For the text-containing cell, return its midpoint in (X, Y) coordinate format. 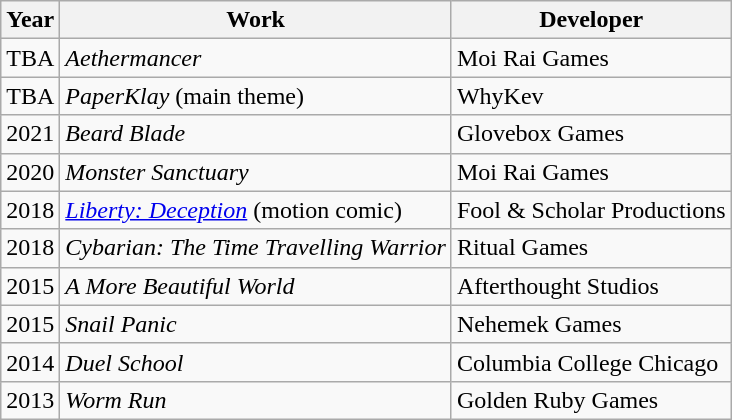
Ritual Games (591, 248)
Liberty: Deception (motion comic) (256, 210)
Duel School (256, 362)
PaperKlay (main theme) (256, 96)
Aethermancer (256, 58)
Developer (591, 20)
Beard Blade (256, 134)
Cybarian: The Time Travelling Warrior (256, 248)
Afterthought Studios (591, 286)
Worm Run (256, 400)
Glovebox Games (591, 134)
Golden Ruby Games (591, 400)
Work (256, 20)
Year (30, 20)
WhyKev (591, 96)
2014 (30, 362)
2021 (30, 134)
Snail Panic (256, 324)
Columbia College Chicago (591, 362)
Monster Sanctuary (256, 172)
Nehemek Games (591, 324)
Fool & Scholar Productions (591, 210)
2020 (30, 172)
A More Beautiful World (256, 286)
2013 (30, 400)
